For the text-containing cell, return its midpoint in [X, Y] coordinate format. 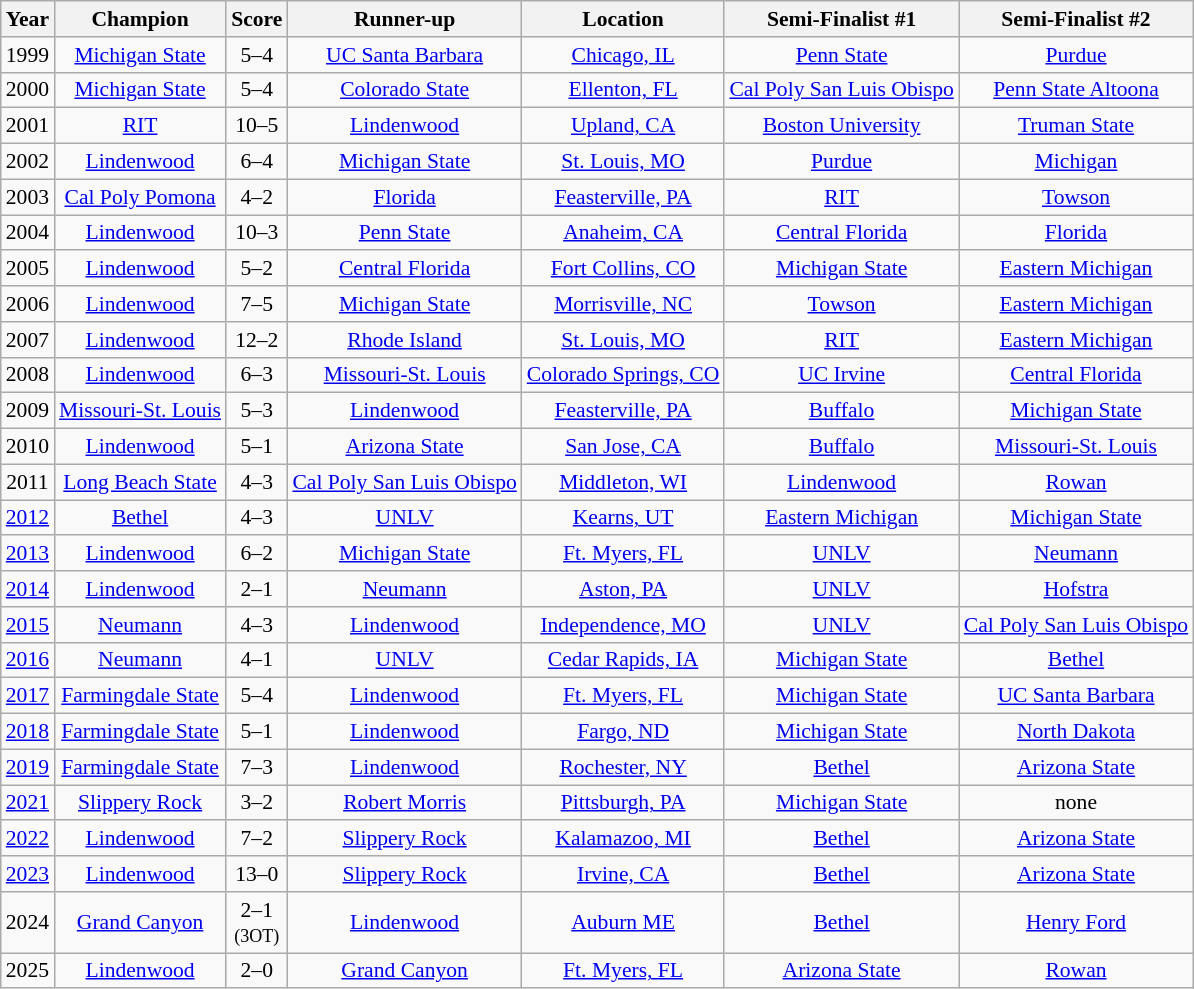
Truman State [1076, 126]
2017 [28, 696]
Fort Collins, CO [624, 269]
2004 [28, 233]
Cal Poly Pomona [140, 197]
Pittsburgh, PA [624, 803]
Champion [140, 19]
6–4 [256, 162]
2025 [28, 971]
Chicago, IL [624, 55]
7–2 [256, 839]
1999 [28, 55]
2010 [28, 447]
Irvine, CA [624, 874]
Year [28, 19]
2024 [28, 922]
2015 [28, 625]
7–3 [256, 767]
2008 [28, 375]
2011 [28, 482]
Rochester, NY [624, 767]
2–1 [256, 589]
5–3 [256, 411]
2007 [28, 340]
Aston, PA [624, 589]
2022 [28, 839]
Penn State Altoona [1076, 90]
Independence, MO [624, 625]
4–1 [256, 660]
6–2 [256, 554]
Morrisville, NC [624, 304]
2–1(3OT) [256, 922]
2021 [28, 803]
Robert Morris [404, 803]
2012 [28, 518]
2019 [28, 767]
2005 [28, 269]
Michigan [1076, 162]
2003 [28, 197]
2023 [28, 874]
Colorado State [404, 90]
2014 [28, 589]
2006 [28, 304]
Kearns, UT [624, 518]
10–5 [256, 126]
none [1076, 803]
Fargo, ND [624, 732]
Kalamazoo, MI [624, 839]
Ellenton, FL [624, 90]
Runner-up [404, 19]
2001 [28, 126]
Hofstra [1076, 589]
13–0 [256, 874]
UC Irvine [841, 375]
Location [624, 19]
Long Beach State [140, 482]
6–3 [256, 375]
Middleton, WI [624, 482]
2000 [28, 90]
Upland, CA [624, 126]
12–2 [256, 340]
Boston University [841, 126]
Cedar Rapids, IA [624, 660]
Anaheim, CA [624, 233]
Semi-Finalist #2 [1076, 19]
10–3 [256, 233]
7–5 [256, 304]
2016 [28, 660]
4–2 [256, 197]
5–2 [256, 269]
Semi-Finalist #1 [841, 19]
San Jose, CA [624, 447]
Score [256, 19]
North Dakota [1076, 732]
2018 [28, 732]
3–2 [256, 803]
2002 [28, 162]
2–0 [256, 971]
2009 [28, 411]
Henry Ford [1076, 922]
Colorado Springs, CO [624, 375]
Auburn ME [624, 922]
Rhode Island [404, 340]
2013 [28, 554]
